Output the (x, y) coordinate of the center of the cell containing the given text.  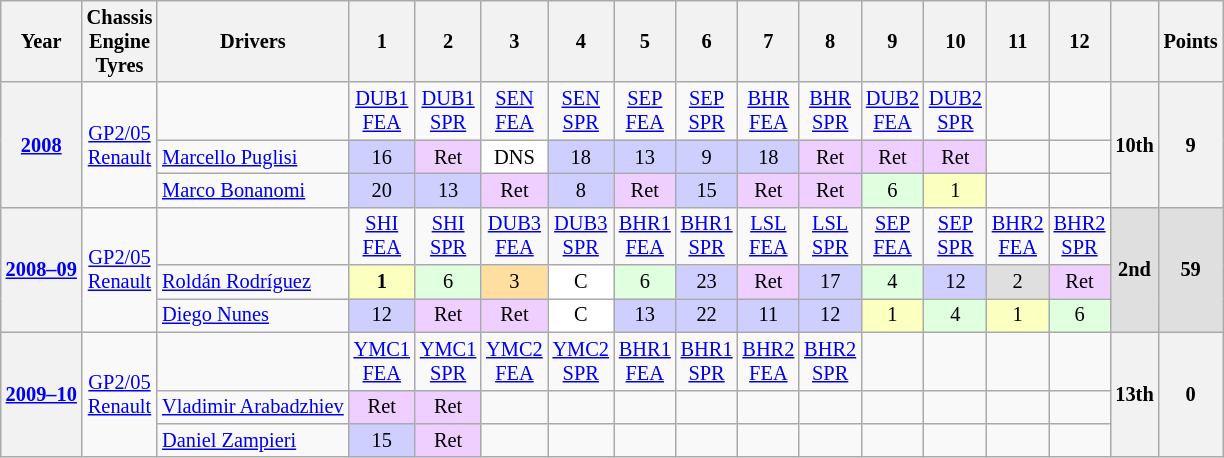
2008 (42, 144)
Diego Nunes (252, 315)
Roldán Rodríguez (252, 282)
2009–10 (42, 394)
2nd (1134, 270)
Marco Bonanomi (252, 190)
SENFEA (514, 111)
YMC1SPR (448, 361)
20 (382, 190)
13th (1134, 394)
LSLSPR (830, 236)
BHRFEA (768, 111)
Year (42, 41)
ChassisEngineTyres (120, 41)
Daniel Zampieri (252, 440)
23 (707, 282)
Marcello Puglisi (252, 157)
BHRSPR (830, 111)
17 (830, 282)
YMC2FEA (514, 361)
SENSPR (581, 111)
SHISPR (448, 236)
YMC1FEA (382, 361)
10 (956, 41)
Drivers (252, 41)
2008–09 (42, 270)
DUB3SPR (581, 236)
DUB1SPR (448, 111)
10th (1134, 144)
YMC2SPR (581, 361)
DUB2FEA (892, 111)
59 (1191, 270)
SHIFEA (382, 236)
DNS (514, 157)
7 (768, 41)
0 (1191, 394)
DUB3FEA (514, 236)
Vladimir Arabadzhiev (252, 407)
22 (707, 315)
LSLFEA (768, 236)
16 (382, 157)
DUB2SPR (956, 111)
DUB1FEA (382, 111)
Points (1191, 41)
5 (645, 41)
